Return [X, Y] of the center of cell containing provided text 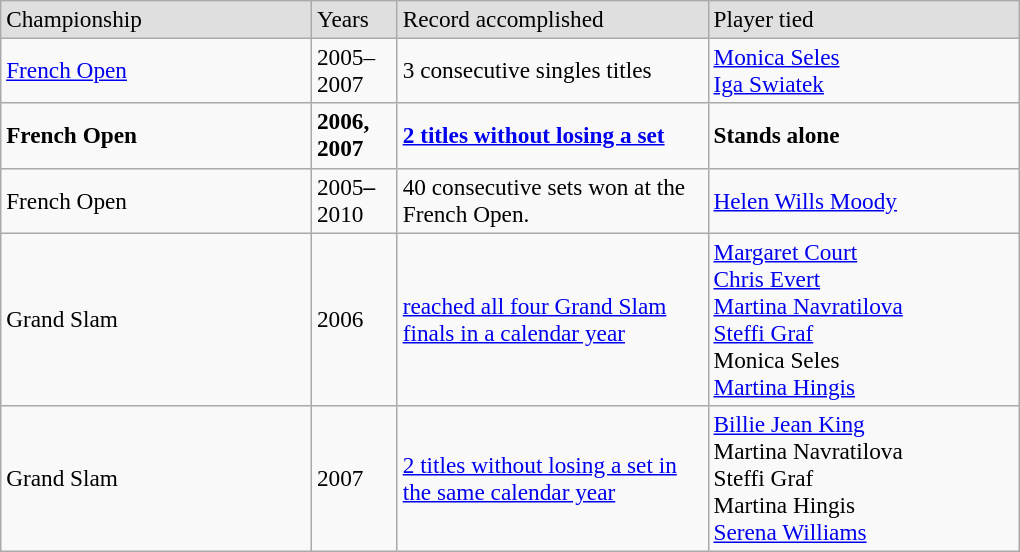
2 titles without losing a set in the same calendar year [552, 478]
2 titles without losing a set [552, 136]
2005–2010 [355, 200]
Margaret CourtChris EvertMartina NavratilovaSteffi GrafMonica SelesMartina Hingis [864, 318]
2005–2007 [355, 70]
2006 [355, 318]
Years [355, 19]
2007 [355, 478]
3 consecutive singles titles [552, 70]
Championship [156, 19]
2006, 2007 [355, 136]
Player tied [864, 19]
40 consecutive sets won at the French Open. [552, 200]
Stands alone [864, 136]
Monica SelesIga Swiatek [864, 70]
Record accomplished [552, 19]
Billie Jean KingMartina NavratilovaSteffi GrafMartina HingisSerena Williams [864, 478]
Helen Wills Moody [864, 200]
reached all four Grand Slam finals in a calendar year [552, 318]
